Return the (x, y) coordinate for the center point of the cell that contains the specified text.  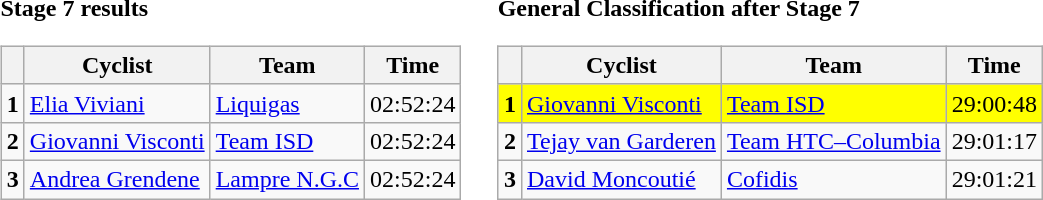
Lampre N.G.C (287, 179)
Elia Viviani (117, 103)
Tejay van Garderen (621, 141)
Team HTC–Columbia (834, 141)
Liquigas (287, 103)
David Moncoutié (621, 179)
Cofidis (834, 179)
Andrea Grendene (117, 179)
29:00:48 (994, 103)
29:01:21 (994, 179)
29:01:17 (994, 141)
